Identify which cell holds the provided text, then report its (X, Y) central coordinate. 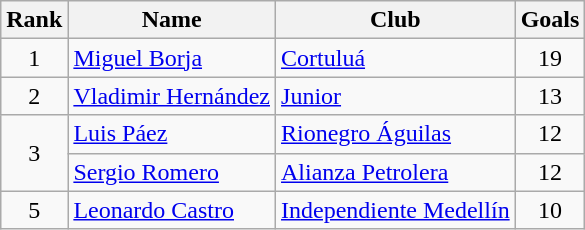
Independiente Medellín (396, 210)
10 (550, 210)
Rank (34, 20)
19 (550, 58)
1 (34, 58)
Junior (396, 96)
Miguel Borja (172, 58)
Sergio Romero (172, 172)
Vladimir Hernández (172, 96)
13 (550, 96)
3 (34, 153)
Cortuluá (396, 58)
Rionegro Águilas (396, 134)
Name (172, 20)
Club (396, 20)
5 (34, 210)
Goals (550, 20)
Alianza Petrolera (396, 172)
Leonardo Castro (172, 210)
2 (34, 96)
Luis Páez (172, 134)
